Output the (x, y) coordinate of the center of the cell containing the given text.  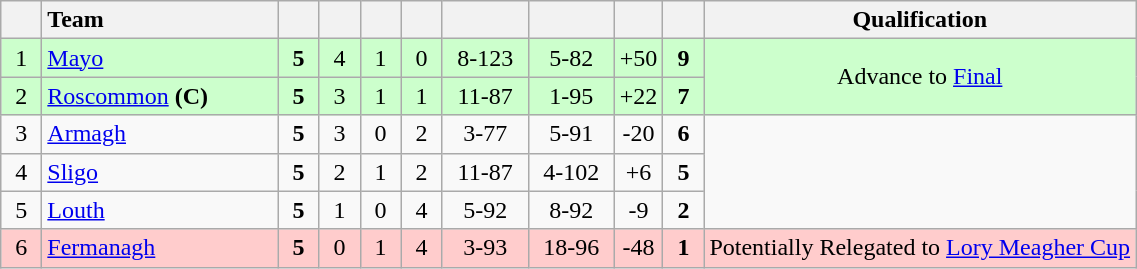
-9 (638, 210)
7 (684, 96)
Roscommon (C) (160, 96)
+50 (638, 58)
18-96 (571, 248)
Qualification (920, 20)
Team (160, 20)
+22 (638, 96)
Mayo (160, 58)
8-92 (571, 210)
5-92 (485, 210)
Fermanagh (160, 248)
3-77 (485, 134)
Armagh (160, 134)
-20 (638, 134)
1-95 (571, 96)
Louth (160, 210)
4-102 (571, 172)
8-123 (485, 58)
Potentially Relegated to Lory Meagher Cup (920, 248)
5-82 (571, 58)
9 (684, 58)
-48 (638, 248)
5-91 (571, 134)
Advance to Final (920, 77)
3-93 (485, 248)
+6 (638, 172)
Sligo (160, 172)
